Capture the cell that displays the provided text and extract its [x, y] central coordinate. 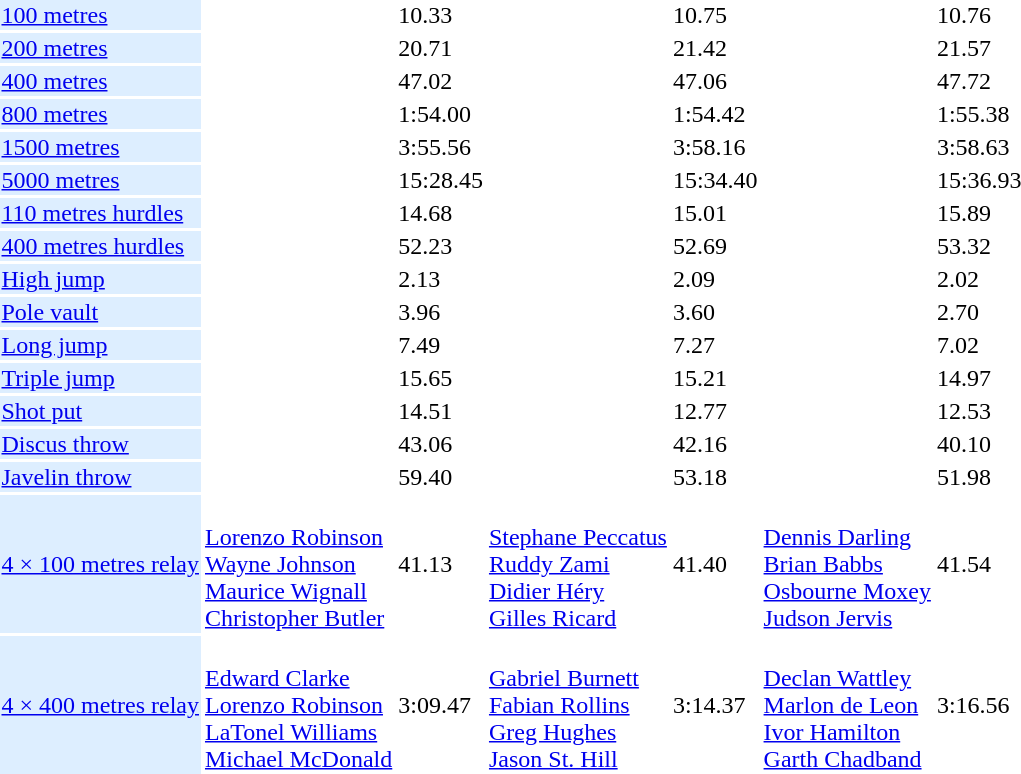
47.06 [715, 81]
1500 metres [100, 147]
4 × 400 metres relay [100, 705]
52.69 [715, 246]
14.51 [441, 411]
Dennis Darling Brian Babbs Osbourne Moxey Judson Jervis [847, 564]
10.75 [715, 15]
Triple jump [100, 378]
Declan Wattley Marlon de Leon Ivor Hamilton Garth Chadband [847, 705]
1:54.00 [441, 114]
10.33 [441, 15]
3.96 [441, 312]
4 × 100 metres relay [100, 564]
59.40 [441, 477]
3.60 [715, 312]
1:54.42 [715, 114]
Stephane Peccatus Ruddy Zami Didier Héry Gilles Ricard [578, 564]
15.65 [441, 378]
5000 metres [100, 180]
43.06 [441, 444]
800 metres [100, 114]
110 metres hurdles [100, 213]
2.13 [441, 279]
15:28.45 [441, 180]
2.09 [715, 279]
3:55.56 [441, 147]
3:14.37 [715, 705]
7.49 [441, 345]
Shot put [100, 411]
42.16 [715, 444]
41.13 [441, 564]
41.40 [715, 564]
Pole vault [100, 312]
Discus throw [100, 444]
200 metres [100, 48]
400 metres hurdles [100, 246]
47.02 [441, 81]
14.68 [441, 213]
High jump [100, 279]
Long jump [100, 345]
Gabriel Burnett Fabian Rollins Greg Hughes Jason St. Hill [578, 705]
400 metres [100, 81]
Javelin throw [100, 477]
3:09.47 [441, 705]
12.77 [715, 411]
100 metres [100, 15]
7.27 [715, 345]
15:34.40 [715, 180]
15.01 [715, 213]
52.23 [441, 246]
53.18 [715, 477]
3:58.16 [715, 147]
Edward Clarke Lorenzo Robinson LaTonel Williams Michael McDonald [298, 705]
15.21 [715, 378]
21.42 [715, 48]
Lorenzo Robinson Wayne Johnson Maurice Wignall Christopher Butler [298, 564]
20.71 [441, 48]
